Capture the cell that displays the provided text and extract its (x, y) central coordinate. 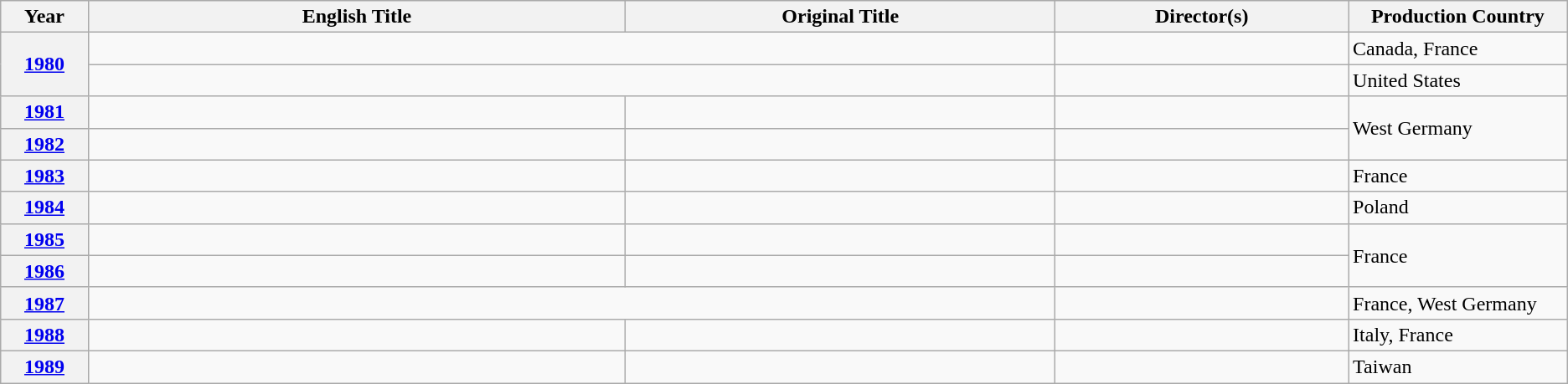
1987 (44, 303)
English Title (357, 17)
1986 (44, 271)
Director(s) (1202, 17)
1988 (44, 335)
United States (1458, 80)
Year (44, 17)
1983 (44, 176)
Poland (1458, 207)
Taiwan (1458, 366)
1982 (44, 144)
1981 (44, 112)
Canada, France (1458, 49)
Original Title (841, 17)
1989 (44, 366)
1984 (44, 207)
France, West Germany (1458, 303)
1980 (44, 64)
Italy, France (1458, 335)
Production Country (1458, 17)
1985 (44, 239)
West Germany (1458, 128)
